For the text-containing cell, return its midpoint in (X, Y) coordinate format. 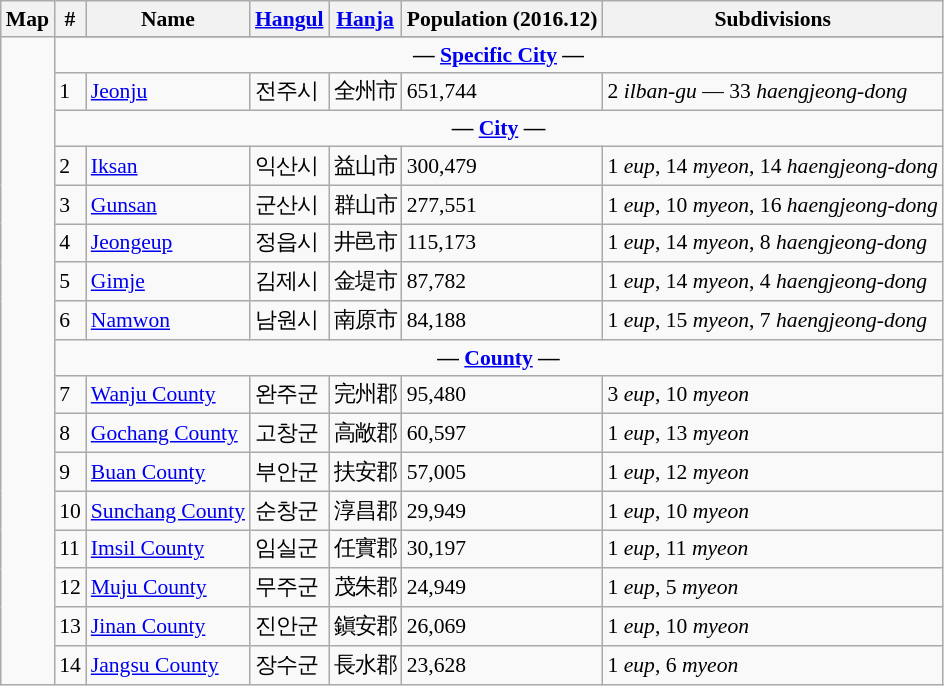
5 (70, 282)
95,480 (502, 394)
Gochang County (168, 434)
10 (70, 510)
Sunchang County (168, 510)
Jeongeup (168, 244)
井邑市 (366, 244)
1 eup, 14 myeon, 14 haengjeong-dong (772, 166)
扶安郡 (366, 472)
# (70, 19)
4 (70, 244)
1 eup, 13 myeon (772, 434)
Gunsan (168, 204)
13 (70, 626)
300,479 (502, 166)
14 (70, 666)
고창군 (290, 434)
益山市 (366, 166)
3 (70, 204)
1 eup, 11 myeon (772, 550)
Buan County (168, 472)
29,949 (502, 510)
Map (28, 19)
淳昌郡 (366, 510)
9 (70, 472)
任實郡 (366, 550)
651,744 (502, 92)
3 eup, 10 myeon (772, 394)
진안군 (290, 626)
Iksan (168, 166)
Muju County (168, 588)
完州郡 (366, 394)
익산시 (290, 166)
12 (70, 588)
Hangul (290, 19)
Jangsu County (168, 666)
7 (70, 394)
— Specific City — (498, 55)
Hanja (366, 19)
— County — (498, 358)
완주군 (290, 394)
Name (168, 19)
57,005 (502, 472)
순창군 (290, 510)
115,173 (502, 244)
6 (70, 320)
전주시 (290, 92)
群山市 (366, 204)
부안군 (290, 472)
長水郡 (366, 666)
2 (70, 166)
11 (70, 550)
8 (70, 434)
Population (2016.12) (502, 19)
남원시 (290, 320)
60,597 (502, 434)
26,069 (502, 626)
Imsil County (168, 550)
24,949 (502, 588)
1 eup, 10 myeon, 16 haengjeong-dong (772, 204)
정읍시 (290, 244)
Subdivisions (772, 19)
金堤市 (366, 282)
南原市 (366, 320)
1 (70, 92)
全州市 (366, 92)
1 eup, 12 myeon (772, 472)
高敞郡 (366, 434)
김제시 (290, 282)
임실군 (290, 550)
茂朱郡 (366, 588)
1 eup, 14 myeon, 4 haengjeong-dong (772, 282)
鎭安郡 (366, 626)
23,628 (502, 666)
장수군 (290, 666)
무주군 (290, 588)
277,551 (502, 204)
— City — (498, 129)
1 eup, 6 myeon (772, 666)
1 eup, 5 myeon (772, 588)
1 eup, 14 myeon, 8 haengjeong-dong (772, 244)
84,188 (502, 320)
Gimje (168, 282)
군산시 (290, 204)
2 ilban-gu — 33 haengjeong-dong (772, 92)
Namwon (168, 320)
87,782 (502, 282)
Wanju County (168, 394)
1 eup, 15 myeon, 7 haengjeong-dong (772, 320)
Jinan County (168, 626)
30,197 (502, 550)
Jeonju (168, 92)
